Identify which cell holds the provided text, then report its (X, Y) central coordinate. 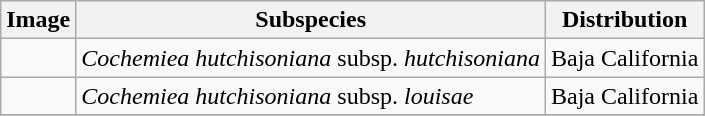
Cochemiea hutchisoniana subsp. louisae (311, 96)
Distribution (625, 20)
Image (38, 20)
Subspecies (311, 20)
Cochemiea hutchisoniana subsp. hutchisoniana (311, 58)
